From the cell containing the given text, extract its center point as (X, Y) coordinate. 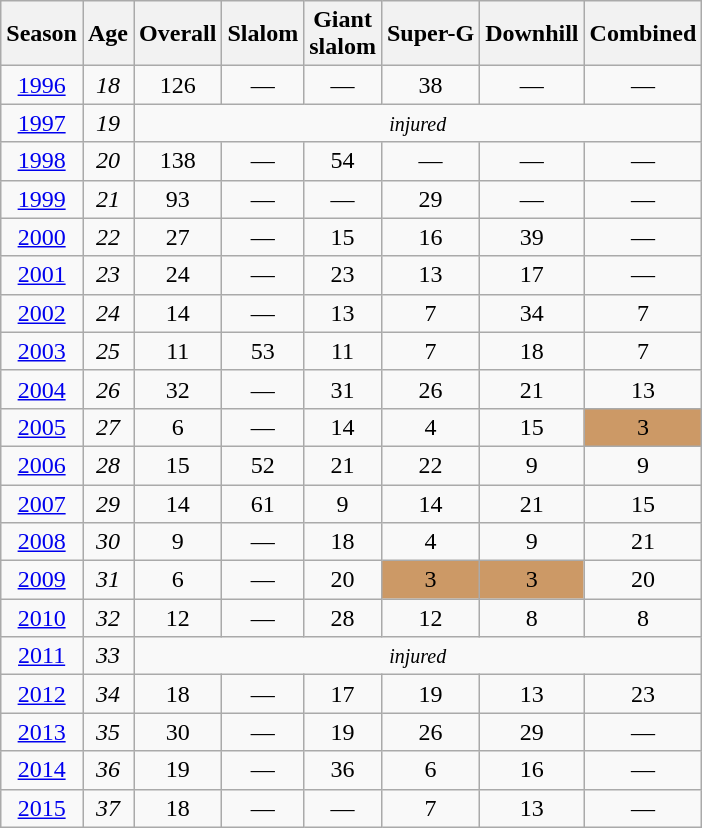
Super-G (430, 34)
2005 (42, 427)
126 (178, 85)
2012 (42, 694)
2003 (42, 351)
2002 (42, 313)
1997 (42, 123)
Slalom (263, 34)
2001 (42, 275)
2013 (42, 732)
2004 (42, 389)
1999 (42, 199)
2014 (42, 770)
25 (108, 351)
138 (178, 161)
38 (430, 85)
93 (178, 199)
61 (263, 503)
Overall (178, 34)
1996 (42, 85)
35 (108, 732)
Combined (643, 34)
2015 (42, 808)
37 (108, 808)
39 (532, 237)
1998 (42, 161)
54 (343, 161)
2007 (42, 503)
53 (263, 351)
33 (108, 656)
Downhill (532, 34)
2006 (42, 465)
Season (42, 34)
2008 (42, 542)
52 (263, 465)
2011 (42, 656)
2010 (42, 618)
Giantslalom (343, 34)
2000 (42, 237)
Age (108, 34)
2009 (42, 580)
